From the cell containing the given text, extract its center point as [x, y] coordinate. 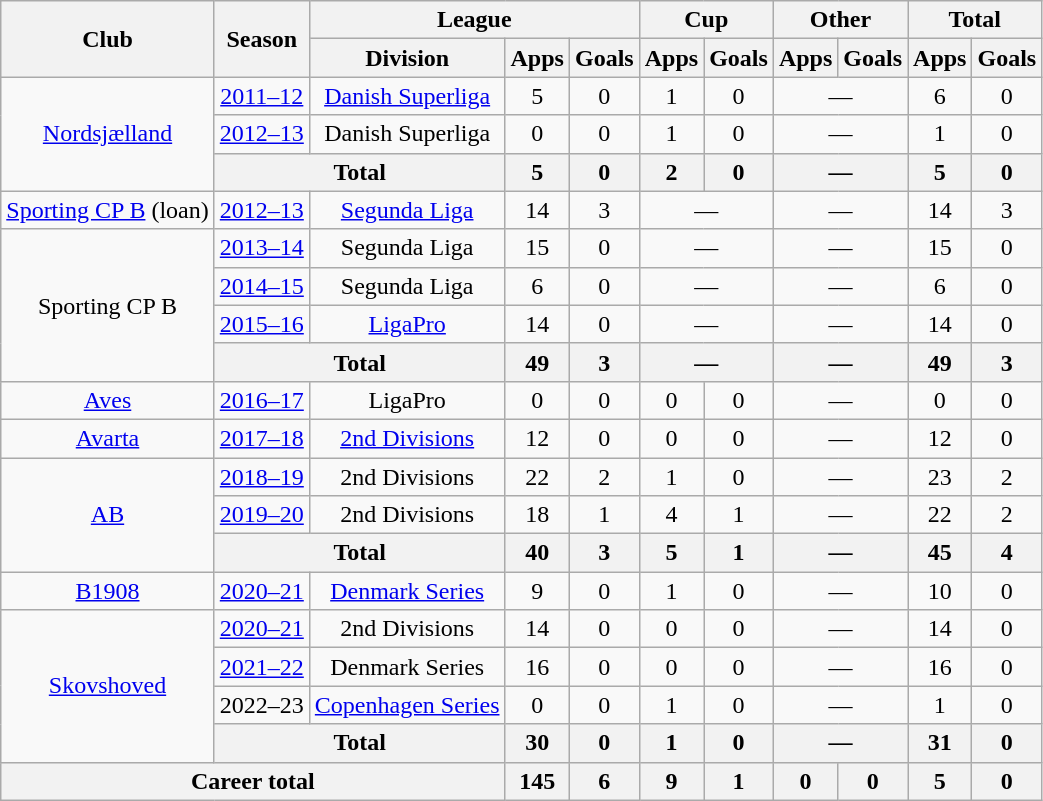
Aves [108, 400]
Sporting CP B [108, 305]
31 [940, 743]
10 [940, 591]
Club [108, 39]
2014–15 [262, 286]
Skovshoved [108, 686]
18 [537, 515]
2022–23 [262, 705]
Career total [253, 781]
Sporting CP B (loan) [108, 210]
40 [537, 553]
145 [537, 781]
2017–18 [262, 438]
League [474, 20]
2016–17 [262, 400]
Cup [706, 20]
AB [108, 515]
Other [840, 20]
Nordsjælland [108, 134]
2018–19 [262, 477]
2021–22 [262, 667]
23 [940, 477]
Season [262, 39]
45 [940, 553]
2015–16 [262, 324]
2013–14 [262, 248]
30 [537, 743]
2011–12 [262, 96]
Copenhagen Series [407, 705]
Avarta [108, 438]
B1908 [108, 591]
2019–20 [262, 515]
Division [407, 58]
